Detect which cell encompasses the target text, then output its (x, y) center coordinate. 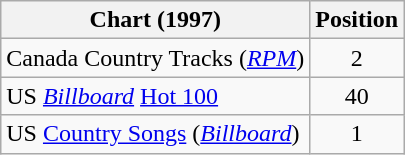
40 (357, 96)
1 (357, 134)
Canada Country Tracks (RPM) (156, 58)
US Country Songs (Billboard) (156, 134)
Chart (1997) (156, 20)
Position (357, 20)
2 (357, 58)
US Billboard Hot 100 (156, 96)
